Provide the (X, Y) coordinate of the cell's center where the given text is located.  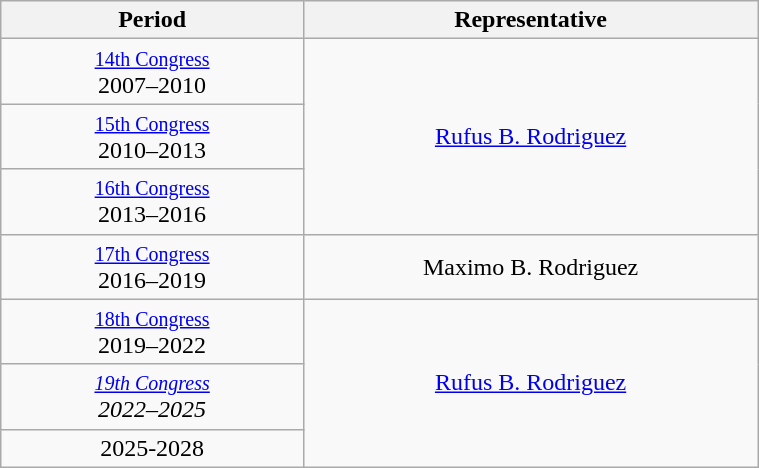
15th Congress2010–2013 (152, 136)
Maximo B. Rodriguez (530, 266)
19th Congress2022–2025 (152, 396)
18th Congress2019–2022 (152, 332)
17th Congress2016–2019 (152, 266)
Representative (530, 20)
2025-2028 (152, 448)
14th Congress2007–2010 (152, 72)
16th Congress2013–2016 (152, 202)
Period (152, 20)
